Output the (X, Y) coordinate of the center of the cell containing the given text.  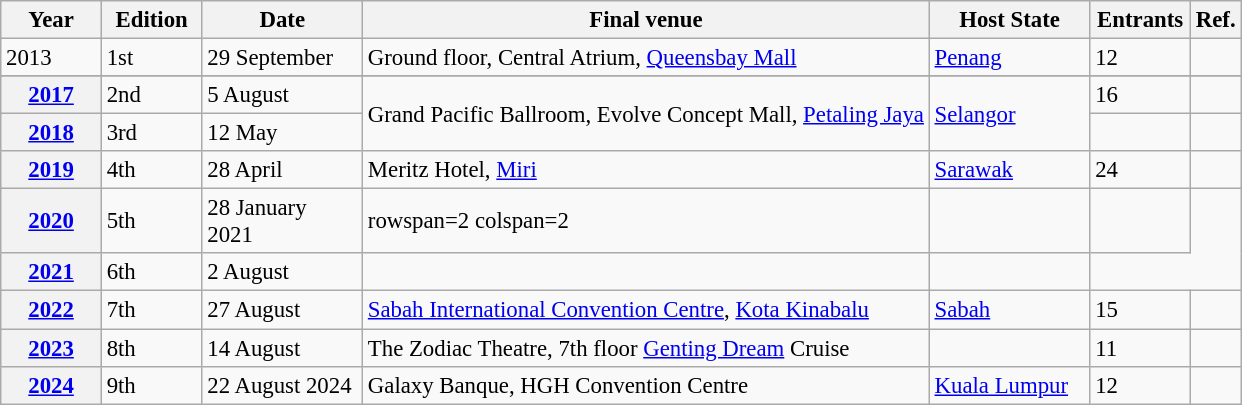
2022 (52, 310)
Meritz Hotel, Miri (646, 170)
Sabah (1010, 310)
5 August (282, 95)
Grand Pacific Ballroom, Evolve Concept Mall, Petaling Jaya (646, 114)
28 January 2021 (282, 222)
The Zodiac Theatre, 7th floor Genting Dream Cruise (646, 348)
rowspan=2 colspan=2 (646, 222)
Galaxy Banque, HGH Convention Centre (646, 385)
2019 (52, 170)
Ref. (1215, 20)
2nd (152, 95)
Final venue (646, 20)
2018 (52, 133)
12 May (282, 133)
29 September (282, 58)
Date (282, 20)
22 August 2024 (282, 385)
7th (152, 310)
11 (1140, 348)
Penang (1010, 58)
Host State (1010, 20)
Selangor (1010, 114)
16 (1140, 95)
4th (152, 170)
3rd (152, 133)
2017 (52, 95)
8th (152, 348)
9th (152, 385)
2024 (52, 385)
24 (1140, 170)
28 April (282, 170)
2021 (52, 273)
Sabah International Convention Centre, Kota Kinabalu (646, 310)
Entrants (1140, 20)
2020 (52, 222)
2 August (282, 273)
14 August (282, 348)
2013 (52, 58)
1st (152, 58)
Kuala Lumpur (1010, 385)
Year (52, 20)
2023 (52, 348)
Sarawak (1010, 170)
Edition (152, 20)
15 (1140, 310)
6th (152, 273)
27 August (282, 310)
Ground floor, Central Atrium, Queensbay Mall (646, 58)
5th (152, 222)
